Extract the [X, Y] coordinate from the center of the cell holding the provided text.  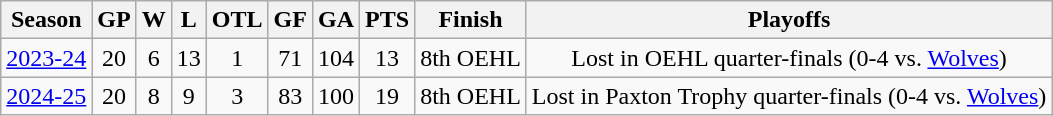
GF [290, 20]
83 [290, 96]
8 [154, 96]
Playoffs [789, 20]
GA [336, 20]
9 [188, 96]
Finish [471, 20]
3 [237, 96]
19 [388, 96]
L [188, 20]
71 [290, 58]
PTS [388, 20]
GP [114, 20]
104 [336, 58]
6 [154, 58]
1 [237, 58]
OTL [237, 20]
Lost in OEHL quarter-finals (0-4 vs. Wolves) [789, 58]
2023-24 [46, 58]
W [154, 20]
100 [336, 96]
Lost in Paxton Trophy quarter-finals (0-4 vs. Wolves) [789, 96]
Season [46, 20]
2024-25 [46, 96]
